Return the [x, y] coordinate for the center point of the cell that contains the specified text.  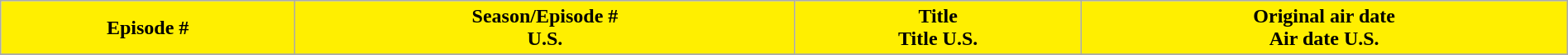
Title Title U.S. [938, 28]
Episode # [148, 28]
Original air date Air date U.S. [1324, 28]
Season/Episode # U.S. [544, 28]
